From the cell containing the given text, extract its center point as [x, y] coordinate. 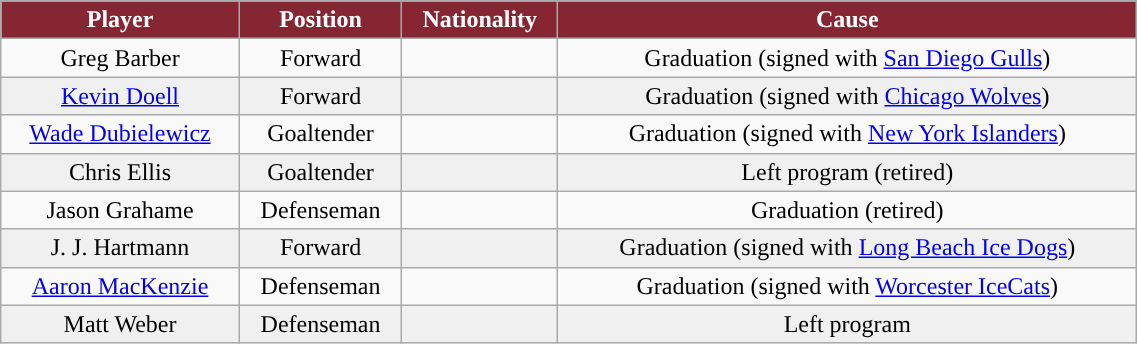
Wade Dubielewicz [120, 134]
Nationality [480, 20]
Left program [848, 324]
Kevin Doell [120, 96]
Jason Grahame [120, 210]
Graduation (retired) [848, 210]
Cause [848, 20]
Graduation (signed with Long Beach Ice Dogs) [848, 248]
Greg Barber [120, 58]
Graduation (signed with New York Islanders) [848, 134]
Aaron MacKenzie [120, 286]
Graduation (signed with San Diego Gulls) [848, 58]
Graduation (signed with Chicago Wolves) [848, 96]
Matt Weber [120, 324]
Player [120, 20]
Graduation (signed with Worcester IceCats) [848, 286]
Left program (retired) [848, 172]
Chris Ellis [120, 172]
J. J. Hartmann [120, 248]
Position [320, 20]
